Scan for the cell matching the given text and deliver its (X, Y) coordinate at center. 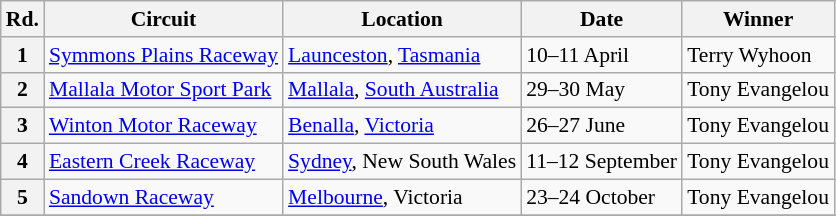
Rd. (22, 19)
Sandown Raceway (164, 197)
2 (22, 90)
Mallala Motor Sport Park (164, 90)
11–12 September (602, 162)
Winton Motor Raceway (164, 126)
Date (602, 19)
3 (22, 126)
26–27 June (602, 126)
1 (22, 55)
29–30 May (602, 90)
Winner (758, 19)
Symmons Plains Raceway (164, 55)
Location (402, 19)
Launceston, Tasmania (402, 55)
Eastern Creek Raceway (164, 162)
5 (22, 197)
Sydney, New South Wales (402, 162)
Mallala, South Australia (402, 90)
Benalla, Victoria (402, 126)
Terry Wyhoon (758, 55)
23–24 October (602, 197)
10–11 April (602, 55)
Circuit (164, 19)
4 (22, 162)
Melbourne, Victoria (402, 197)
